Search for the cell housing the specified text and yield its [X, Y] center coordinate. 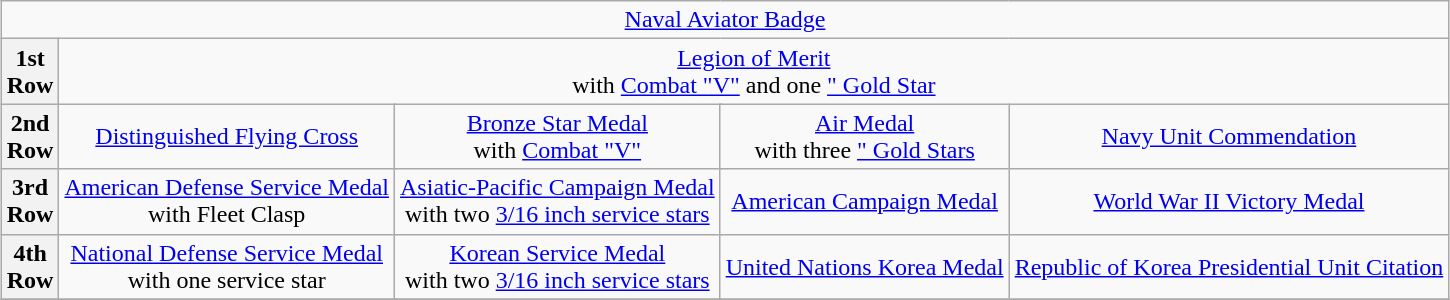
Republic of Korea Presidential Unit Citation [1229, 266]
3rdRow [30, 202]
Korean Service Medal with two 3/16 inch service stars [558, 266]
1stRow [30, 72]
National Defense Service Medal with one service star [227, 266]
Naval Aviator Badge [725, 20]
Air Medal with three " Gold Stars [864, 136]
Asiatic-Pacific Campaign Medal with two 3/16 inch service stars [558, 202]
World War II Victory Medal [1229, 202]
Navy Unit Commendation [1229, 136]
2ndRow [30, 136]
Bronze Star Medal with Combat "V" [558, 136]
Legion of Merit with Combat "V" and one " Gold Star [754, 72]
American Campaign Medal [864, 202]
4thRow [30, 266]
American Defense Service Medal with Fleet Clasp [227, 202]
United Nations Korea Medal [864, 266]
Distinguished Flying Cross [227, 136]
